Identify which cell holds the provided text, then report its [X, Y] central coordinate. 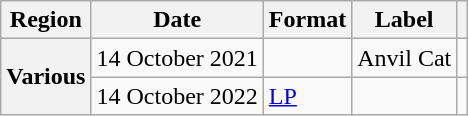
Region [46, 20]
Label [404, 20]
Date [177, 20]
LP [307, 96]
14 October 2021 [177, 58]
14 October 2022 [177, 96]
Various [46, 77]
Format [307, 20]
Anvil Cat [404, 58]
